For the text-containing cell, return its midpoint in [X, Y] coordinate format. 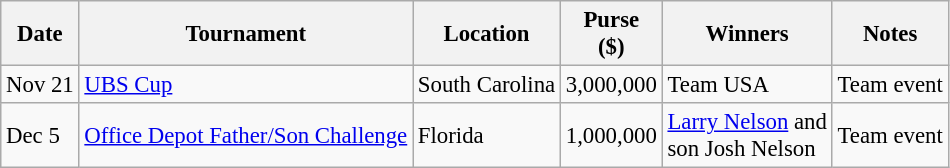
Dec 5 [40, 136]
Nov 21 [40, 85]
Date [40, 34]
Notes [890, 34]
Tournament [246, 34]
Team USA [747, 85]
Winners [747, 34]
Location [487, 34]
Florida [487, 136]
Purse($) [611, 34]
1,000,000 [611, 136]
UBS Cup [246, 85]
Office Depot Father/Son Challenge [246, 136]
Larry Nelson andson Josh Nelson [747, 136]
3,000,000 [611, 85]
South Carolina [487, 85]
